Return (x, y) of the center of cell containing provided text 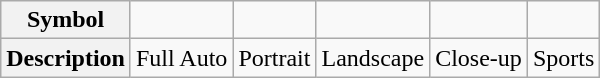
Close-up (479, 58)
Landscape (373, 58)
Full Auto (181, 58)
Portrait (274, 58)
Description (66, 58)
Symbol (66, 20)
Sports (563, 58)
